Extract the (X, Y) coordinate from the center of the cell holding the provided text.  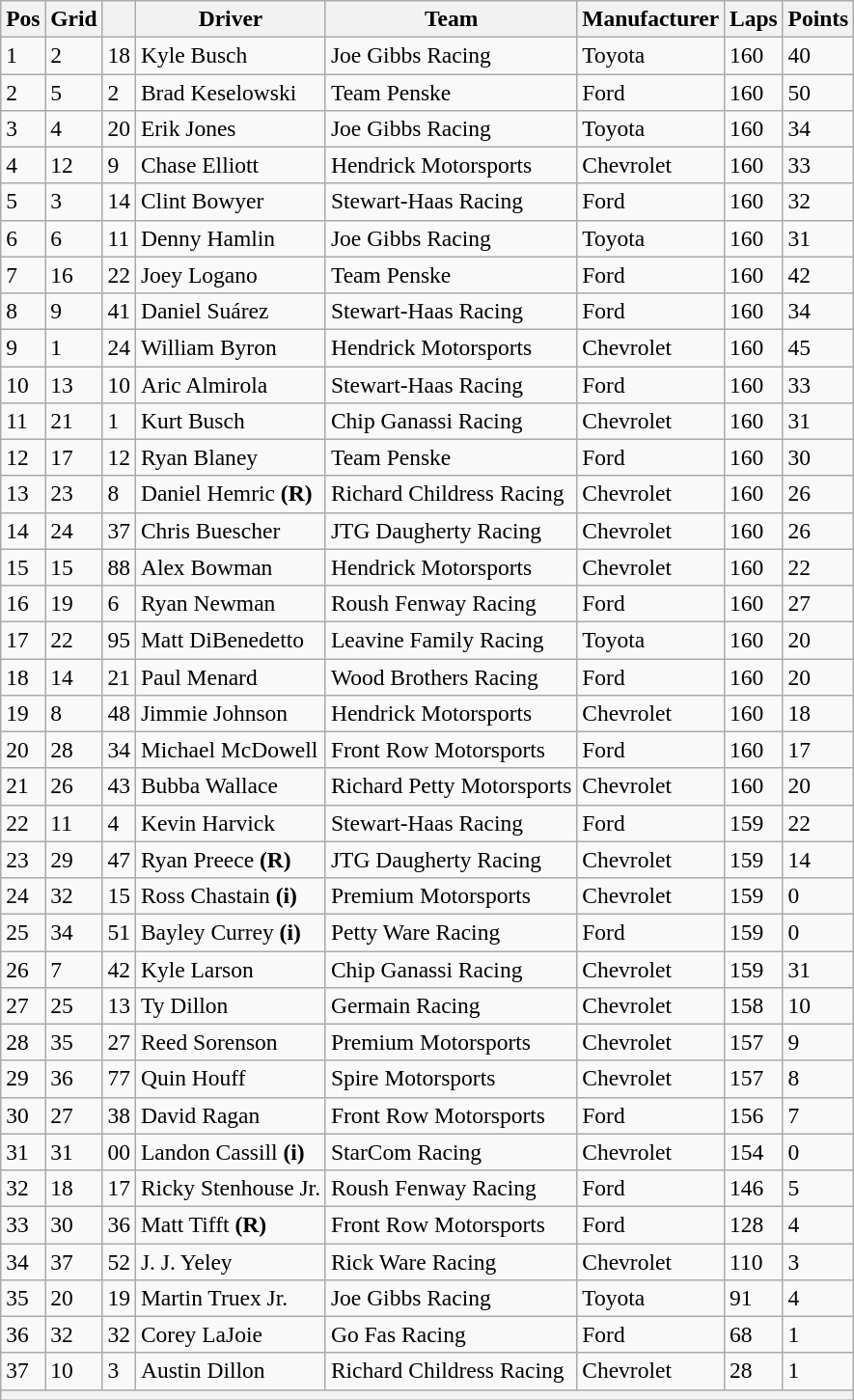
Grid (73, 18)
Kurt Busch (230, 421)
Erik Jones (230, 128)
Go Fas Racing (451, 1334)
StarCom Racing (451, 1152)
Matt DiBenedetto (230, 640)
Points (818, 18)
J. J. Yeley (230, 1261)
Jimmie Johnson (230, 713)
50 (818, 92)
51 (119, 932)
Denny Hamlin (230, 238)
68 (755, 1334)
Brad Keselowski (230, 92)
43 (119, 786)
Ryan Blaney (230, 457)
Austin Dillon (230, 1371)
156 (755, 1115)
Reed Sorenson (230, 1042)
Driver (230, 18)
Aric Almirola (230, 384)
Ricky Stenhouse Jr. (230, 1188)
Petty Ware Racing (451, 932)
45 (818, 347)
Chase Elliott (230, 165)
Landon Cassill (i) (230, 1152)
Corey LaJoie (230, 1334)
Daniel Hemric (R) (230, 494)
41 (119, 311)
Team (451, 18)
158 (755, 1005)
Leavine Family Racing (451, 640)
Martin Truex Jr. (230, 1298)
Kyle Busch (230, 55)
Bubba Wallace (230, 786)
38 (119, 1115)
Michael McDowell (230, 750)
88 (119, 567)
Matt Tifft (R) (230, 1224)
Germain Racing (451, 1005)
Daniel Suárez (230, 311)
Ty Dillon (230, 1005)
Bayley Currey (i) (230, 932)
95 (119, 640)
Laps (755, 18)
52 (119, 1261)
47 (119, 860)
146 (755, 1188)
Chris Buescher (230, 531)
40 (818, 55)
Richard Petty Motorsports (451, 786)
Wood Brothers Racing (451, 676)
00 (119, 1152)
Ryan Preece (R) (230, 860)
Kevin Harvick (230, 823)
77 (119, 1079)
William Byron (230, 347)
Ross Chastain (i) (230, 895)
154 (755, 1152)
91 (755, 1298)
Joey Logano (230, 275)
Spire Motorsports (451, 1079)
128 (755, 1224)
Quin Houff (230, 1079)
Paul Menard (230, 676)
Rick Ware Racing (451, 1261)
48 (119, 713)
Manufacturer (650, 18)
David Ragan (230, 1115)
Kyle Larson (230, 969)
Pos (23, 18)
110 (755, 1261)
Clint Bowyer (230, 202)
Alex Bowman (230, 567)
Ryan Newman (230, 603)
